Detect which cell encompasses the target text, then output its (x, y) center coordinate. 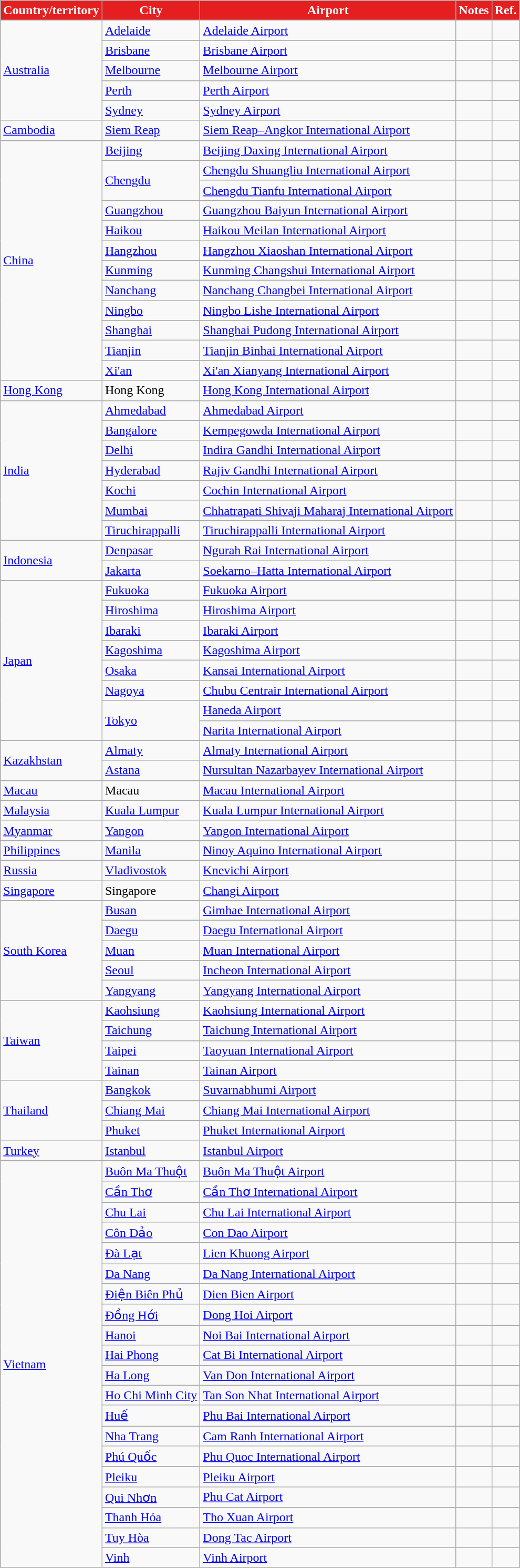
Lien Khuong Airport (328, 1253)
Russia (51, 870)
Hiroshima (151, 611)
Nursultan Nazarbayev International Airport (328, 770)
Con Dao Airport (328, 1233)
Japan (51, 661)
India (51, 470)
Ahmedabad (151, 410)
Chengdu Tianfu International Airport (328, 190)
Gimhae International Airport (328, 911)
Fukuoka Airport (328, 591)
Cần Thơ (151, 1192)
Chu Lai International Airport (328, 1212)
Sydney Airport (328, 110)
Dien Bien Airport (328, 1294)
Haneda Airport (328, 710)
Melbourne Airport (328, 70)
Nanchang (151, 291)
Muan International Airport (328, 951)
Buôn Ma Thuột Airport (328, 1171)
Australia (51, 70)
China (51, 261)
Côn Đảo (151, 1233)
Fukuoka (151, 591)
Seoul (151, 971)
Brisbane (151, 50)
Melbourne (151, 70)
Tianjin (151, 350)
Chhatrapati Shivaji Maharaj International Airport (328, 510)
Hyderabad (151, 470)
Đà Lạt (151, 1253)
Istanbul Airport (328, 1150)
Nagoya (151, 690)
Malaysia (51, 810)
Denpasar (151, 550)
Taichung International Airport (328, 1030)
Country/territory (51, 11)
Guangzhou Baiyun International Airport (328, 210)
Turkey (51, 1150)
Kochi (151, 490)
Perth Airport (328, 90)
Suvarnabhumi Airport (328, 1090)
Indonesia (51, 560)
Xi'an Xianyang International Airport (328, 370)
Phu Bai International Airport (328, 1416)
Chiang Mai International Airport (328, 1110)
Đồng Hới (151, 1315)
Cambodia (51, 130)
Nha Trang (151, 1436)
Manila (151, 850)
Nanchang Changbei International Airport (328, 291)
Dong Hoi Airport (328, 1315)
Haikou (151, 230)
Tiruchirappalli (151, 530)
Taoyuan International Airport (328, 1050)
Van Don International Airport (328, 1375)
Chiang Mai (151, 1110)
Qui Nhơn (151, 1497)
Kuala Lumpur (151, 810)
City (151, 11)
Thailand (51, 1110)
Hangzhou (151, 251)
Pleiku Airport (328, 1477)
Chengdu Shuangliu International Airport (328, 170)
Thanh Hóa (151, 1518)
Guangzhou (151, 210)
Muan (151, 951)
Busan (151, 911)
Bangkok (151, 1090)
Shanghai Pudong International Airport (328, 331)
Almaty International Airport (328, 750)
Cochin International Airport (328, 490)
Daegu International Airport (328, 931)
Phuket International Airport (328, 1130)
Yangon International Airport (328, 830)
Haikou Meilan International Airport (328, 230)
Kunming (151, 271)
Yangyang (151, 991)
Ningbo Lishe International Airport (328, 311)
Cat Bi International Airport (328, 1355)
Pleiku (151, 1477)
Ningbo (151, 311)
Huế (151, 1416)
Buôn Ma Thuột (151, 1171)
Ibaraki (151, 631)
Ahmedabad Airport (328, 410)
Perth (151, 90)
Ibaraki Airport (328, 631)
Xi'an (151, 370)
Chu Lai (151, 1212)
Siem Reap (151, 130)
Soekarno–Hatta International Airport (328, 570)
Điện Biên Phủ (151, 1294)
Kaohsiung (151, 1010)
Bangalore (151, 430)
Ref. (505, 11)
Hiroshima Airport (328, 611)
Adelaide Airport (328, 30)
Kagoshima (151, 651)
Taiwan (51, 1040)
Incheon International Airport (328, 971)
Da Nang International Airport (328, 1274)
Kansai International Airport (328, 670)
Yangon (151, 830)
Tainan Airport (328, 1070)
Dong Tac Airport (328, 1538)
Changi Airport (328, 891)
Tainan (151, 1070)
Macau International Airport (328, 790)
Tho Xuan Airport (328, 1518)
Rajiv Gandhi International Airport (328, 470)
Cần Thơ International Airport (328, 1192)
Beijing (151, 150)
Taichung (151, 1030)
Kuala Lumpur International Airport (328, 810)
Kagoshima Airport (328, 651)
Noi Bai International Airport (328, 1335)
Osaka (151, 670)
Ngurah Rai International Airport (328, 550)
Ha Long (151, 1375)
Almaty (151, 750)
Chubu Centrair International Airport (328, 690)
Delhi (151, 450)
Vinh Airport (328, 1557)
Ninoy Aquino International Airport (328, 850)
Myanmar (51, 830)
Tuy Hòa (151, 1538)
Knevichi Airport (328, 870)
Hong Kong International Airport (328, 390)
Airport (328, 11)
Notes (474, 11)
Adelaide (151, 30)
Hanoi (151, 1335)
Phuket (151, 1130)
Kunming Changshui International Airport (328, 271)
Vietnam (51, 1364)
Tianjin Binhai International Airport (328, 350)
Philippines (51, 850)
Kaohsiung International Airport (328, 1010)
Jakarta (151, 570)
Tan Son Nhat International Airport (328, 1395)
Kempegowda International Airport (328, 430)
Vladivostok (151, 870)
Daegu (151, 931)
Ho Chi Minh City (151, 1395)
Narita International Airport (328, 730)
Beijing Daxing International Airport (328, 150)
Istanbul (151, 1150)
Tokyo (151, 720)
Astana (151, 770)
Brisbane Airport (328, 50)
Indira Gandhi International Airport (328, 450)
Kazakhstan (51, 760)
Vinh (151, 1557)
Phu Cat Airport (328, 1497)
Da Nang (151, 1274)
South Korea (51, 951)
Phu Quoc International Airport (328, 1457)
Phú Quốc (151, 1457)
Hangzhou Xiaoshan International Airport (328, 251)
Tiruchirappalli International Airport (328, 530)
Chengdu (151, 180)
Mumbai (151, 510)
Sydney (151, 110)
Siem Reap–Angkor International Airport (328, 130)
Shanghai (151, 331)
Cam Ranh International Airport (328, 1436)
Yangyang International Airport (328, 991)
Taipei (151, 1050)
Hai Phong (151, 1355)
